Output the [X, Y] coordinate of the center of the cell containing the given text.  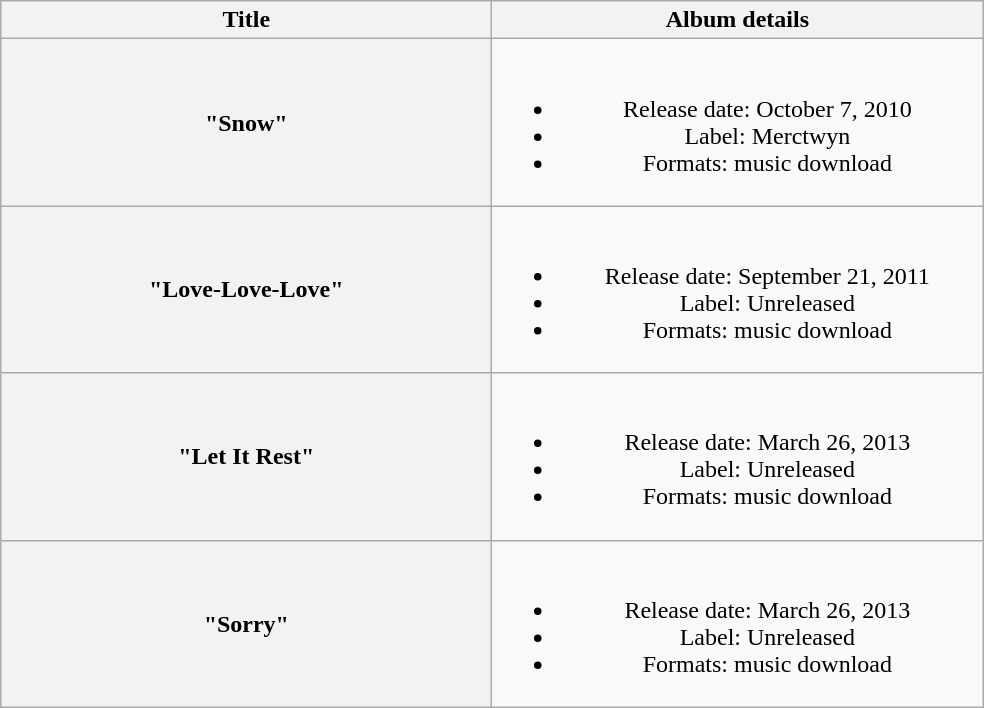
Release date: September 21, 2011Label: UnreleasedFormats: music download [738, 290]
Title [246, 20]
"Snow" [246, 122]
Release date: October 7, 2010Label: MerctwynFormats: music download [738, 122]
Album details [738, 20]
"Let It Rest" [246, 456]
"Sorry" [246, 624]
"Love-Love-Love" [246, 290]
